Scan for the cell matching the given text and deliver its (X, Y) coordinate at center. 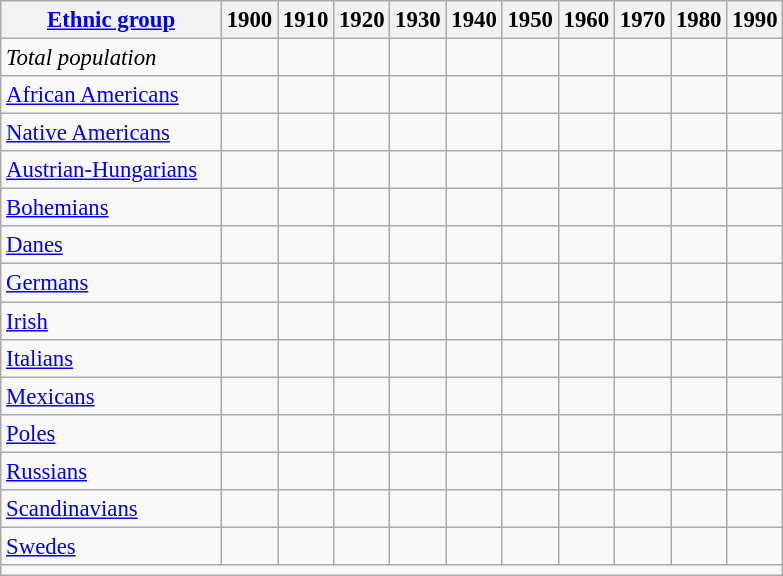
African Americans (112, 95)
Austrian-Hungarians (112, 170)
Poles (112, 433)
Danes (112, 245)
1960 (586, 20)
Swedes (112, 546)
1900 (249, 20)
Bohemians (112, 208)
Irish (112, 321)
Mexicans (112, 396)
1920 (362, 20)
1930 (418, 20)
1970 (642, 20)
1990 (755, 20)
1940 (474, 20)
Total population (112, 58)
Native Americans (112, 133)
Germans (112, 283)
1980 (699, 20)
Italians (112, 358)
Scandinavians (112, 509)
Russians (112, 471)
1910 (306, 20)
1950 (530, 20)
Ethnic group (112, 20)
